For the text-containing cell, return its midpoint in (x, y) coordinate format. 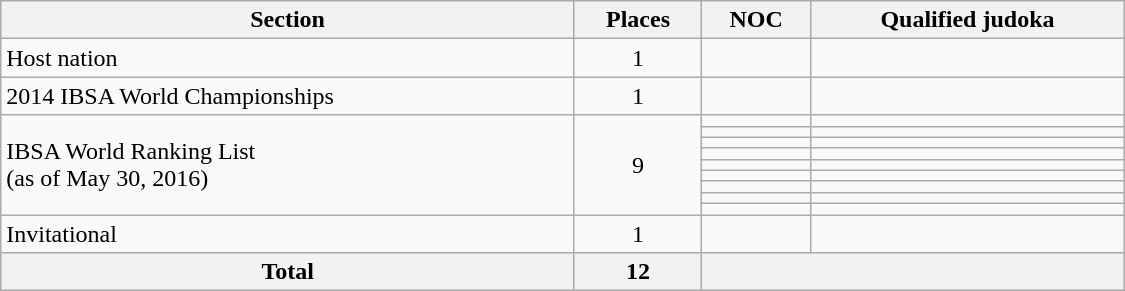
2014 IBSA World Championships (288, 96)
Section (288, 20)
Total (288, 272)
IBSA World Ranking List(as of May 30, 2016) (288, 165)
NOC (756, 20)
Invitational (288, 233)
Places (638, 20)
12 (638, 272)
Qualified judoka (968, 20)
Host nation (288, 58)
9 (638, 165)
